Capture the cell that displays the provided text and extract its [X, Y] central coordinate. 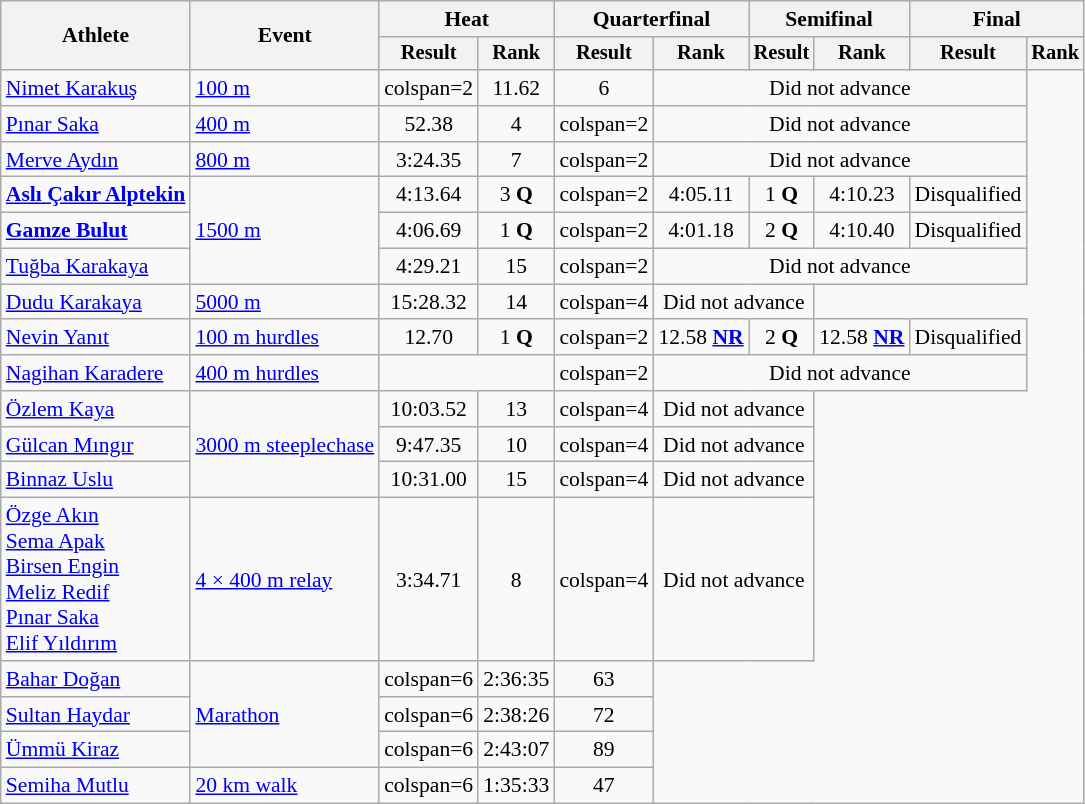
400 m hurdles [284, 373]
3 Q [516, 195]
400 m [284, 124]
47 [604, 786]
2:38:26 [516, 715]
Nimet Karakuş [96, 88]
5000 m [284, 302]
89 [604, 750]
4:05.11 [700, 195]
Nagihan Karadere [96, 373]
4:29.21 [428, 267]
Gülcan Mıngır [96, 445]
4:10.40 [862, 231]
Pınar Saka [96, 124]
4:13.64 [428, 195]
10:31.00 [428, 480]
8 [516, 580]
Özge AkınSema ApakBirsen EnginMeliz RedifPınar SakaElif Yıldırım [96, 580]
Sultan Haydar [96, 715]
2:43:07 [516, 750]
Bahar Doğan [96, 679]
9:47.35 [428, 445]
Heat [466, 19]
Aslı Çakır Alptekin [96, 195]
4:01.18 [700, 231]
6 [604, 88]
3000 m steeplechase [284, 444]
Merve Aydın [96, 160]
2:36:35 [516, 679]
10 [516, 445]
Athlete [96, 36]
Gamze Bulut [96, 231]
4:10.23 [862, 195]
13 [516, 409]
72 [604, 715]
Final [996, 19]
Semiha Mutlu [96, 786]
11.62 [516, 88]
14 [516, 302]
3:34.71 [428, 580]
3:24.35 [428, 160]
100 m hurdles [284, 338]
7 [516, 160]
Semifinal [830, 19]
52.38 [428, 124]
15:28.32 [428, 302]
Nevin Yanıt [96, 338]
12.70 [428, 338]
4:06.69 [428, 231]
Event [284, 36]
Tuğba Karakaya [96, 267]
1:35:33 [516, 786]
Binnaz Uslu [96, 480]
Quarterfinal [651, 19]
Dudu Karakaya [96, 302]
100 m [284, 88]
20 km walk [284, 786]
4 [516, 124]
Özlem Kaya [96, 409]
63 [604, 679]
Ümmü Kiraz [96, 750]
1500 m [284, 230]
Marathon [284, 714]
4 × 400 m relay [284, 580]
10:03.52 [428, 409]
800 m [284, 160]
